For the text-containing cell, return its midpoint in [x, y] coordinate format. 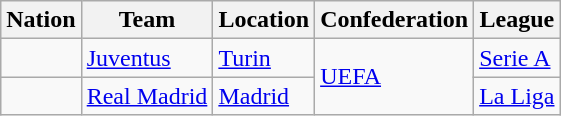
Nation [41, 20]
League [517, 20]
Turin [264, 58]
Location [264, 20]
Confederation [394, 20]
Serie A [517, 58]
Madrid [264, 96]
La Liga [517, 96]
Team [147, 20]
Juventus [147, 58]
Real Madrid [147, 96]
UEFA [394, 77]
